From the cell containing the given text, extract its center point as (X, Y) coordinate. 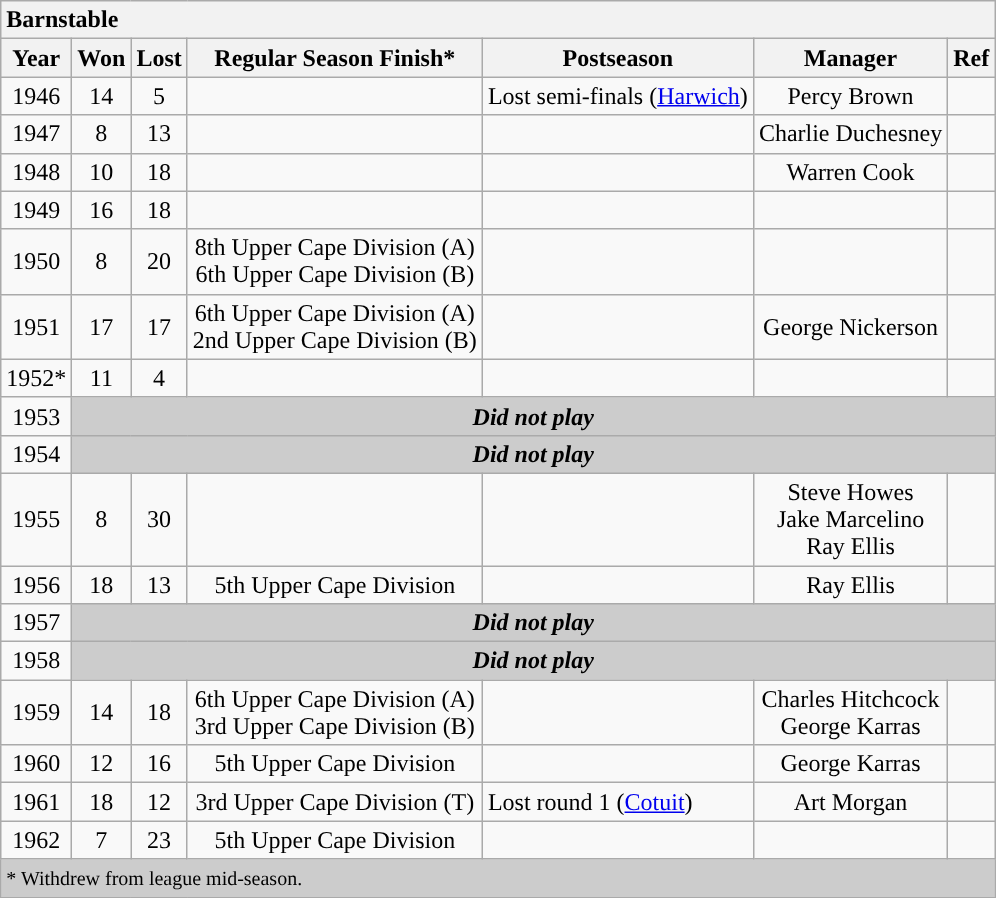
1951 (36, 326)
Lost semi-finals (Harwich) (618, 96)
7 (102, 840)
30 (159, 519)
Art Morgan (850, 802)
Lost (159, 58)
4 (159, 378)
Manager (850, 58)
Warren Cook (850, 172)
5 (159, 96)
1955 (36, 519)
1959 (36, 712)
George Karras (850, 764)
Barnstable (498, 20)
1953 (36, 416)
1957 (36, 623)
1961 (36, 802)
Year (36, 58)
1950 (36, 262)
Percy Brown (850, 96)
Postseason (618, 58)
1952* (36, 378)
6th Upper Cape Division (A)3rd Upper Cape Division (B) (334, 712)
8th Upper Cape Division (A)6th Upper Cape Division (B) (334, 262)
* Withdrew from league mid-season. (498, 878)
1960 (36, 764)
Charlie Duchesney (850, 134)
Charles HitchcockGeorge Karras (850, 712)
1947 (36, 134)
11 (102, 378)
3rd Upper Cape Division (T) (334, 802)
Lost round 1 (Cotuit) (618, 802)
George Nickerson (850, 326)
1962 (36, 840)
Ref (972, 58)
1948 (36, 172)
Regular Season Finish* (334, 58)
10 (102, 172)
Ray Ellis (850, 585)
Won (102, 58)
1949 (36, 210)
1956 (36, 585)
1958 (36, 661)
6th Upper Cape Division (A)2nd Upper Cape Division (B) (334, 326)
23 (159, 840)
Steve HowesJake MarcelinoRay Ellis (850, 519)
20 (159, 262)
1954 (36, 454)
1946 (36, 96)
